Extract the [X, Y] coordinate from the center of the cell holding the provided text.  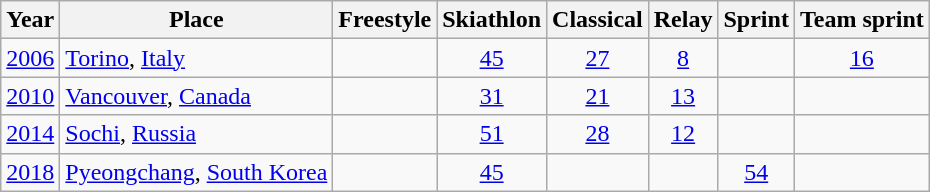
21 [598, 96]
2014 [30, 134]
54 [756, 172]
27 [598, 58]
2010 [30, 96]
Vancouver, Canada [196, 96]
Freestyle [385, 20]
Sprint [756, 20]
12 [683, 134]
31 [492, 96]
51 [492, 134]
Place [196, 20]
Year [30, 20]
Team sprint [862, 20]
2018 [30, 172]
8 [683, 58]
16 [862, 58]
Skiathlon [492, 20]
28 [598, 134]
Pyeongchang, South Korea [196, 172]
Relay [683, 20]
Classical [598, 20]
2006 [30, 58]
Torino, Italy [196, 58]
Sochi, Russia [196, 134]
13 [683, 96]
